Output the (x, y) coordinate of the center of the cell containing the given text.  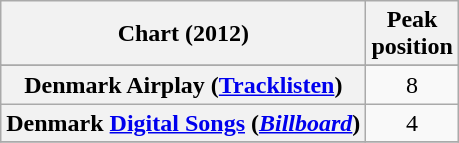
Peakposition (412, 34)
Chart (2012) (184, 34)
8 (412, 85)
Denmark Airplay (Tracklisten) (184, 85)
4 (412, 123)
Denmark Digital Songs (Billboard) (184, 123)
